Capture the cell that displays the provided text and extract its (x, y) central coordinate. 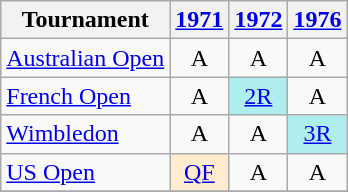
Australian Open (86, 58)
3R (318, 134)
Tournament (86, 20)
1976 (318, 20)
1971 (200, 20)
1972 (258, 20)
Wimbledon (86, 134)
US Open (86, 172)
2R (258, 96)
French Open (86, 96)
QF (200, 172)
